Scan for the cell matching the given text and deliver its (X, Y) coordinate at center. 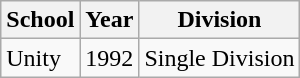
Unity (40, 58)
Single Division (220, 58)
Division (220, 20)
School (40, 20)
1992 (110, 58)
Year (110, 20)
